Return (x, y) of the center of cell containing provided text 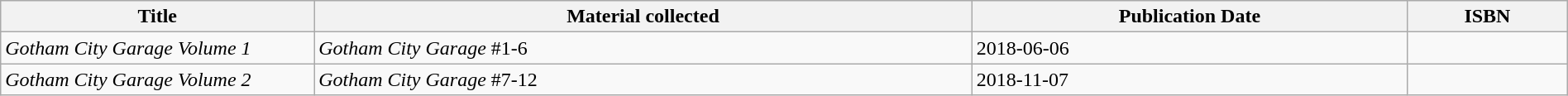
Gotham City Garage Volume 1 (157, 48)
Publication Date (1189, 17)
Gotham City Garage Volume 2 (157, 79)
2018-11-07 (1189, 79)
ISBN (1488, 17)
Gotham City Garage #1-6 (643, 48)
Title (157, 17)
Gotham City Garage #7-12 (643, 79)
Material collected (643, 17)
2018-06-06 (1189, 48)
